Provide the (X, Y) coordinate of the cell's center where the given text is located.  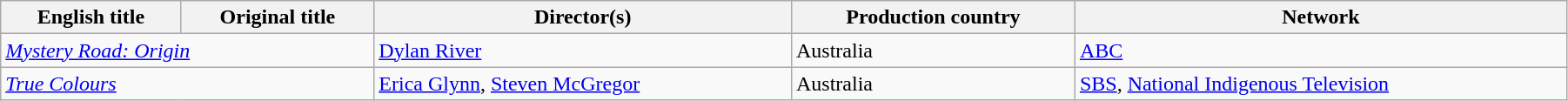
Mystery Road: Origin (188, 50)
English title (90, 17)
Erica Glynn, Steven McGregor (583, 84)
Director(s) (583, 17)
Network (1321, 17)
ABC (1321, 50)
True Colours (188, 84)
Production country (933, 17)
Original title (278, 17)
SBS, National Indigenous Television (1321, 84)
Dylan River (583, 50)
